Return the [X, Y] coordinate for the center point of the cell that contains the specified text.  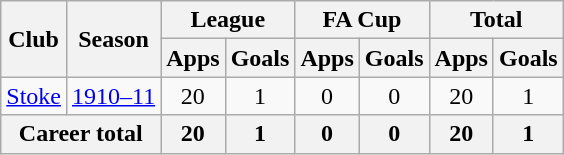
League [228, 20]
FA Cup [362, 20]
Career total [81, 134]
Club [34, 39]
Season [113, 39]
1910–11 [113, 96]
Total [496, 20]
Stoke [34, 96]
